Find where the given text appears and provide that cell's center as (X, Y) coordinate. 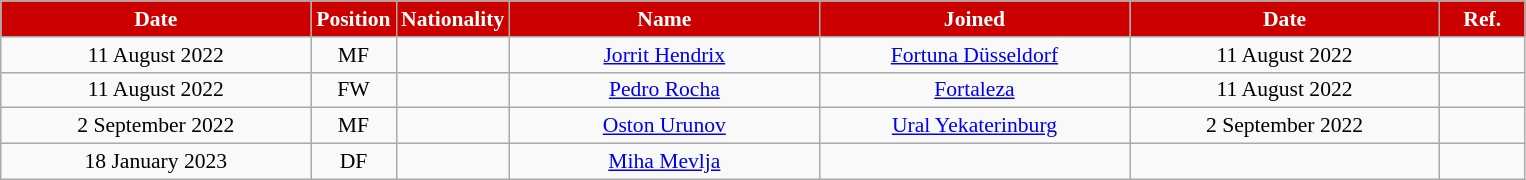
Pedro Rocha (664, 90)
Name (664, 19)
Ural Yekaterinburg (974, 126)
Nationality (452, 19)
Fortaleza (974, 90)
Ref. (1482, 19)
Jorrit Hendrix (664, 55)
FW (354, 90)
Fortuna Düsseldorf (974, 55)
Miha Mevlja (664, 162)
DF (354, 162)
Position (354, 19)
Oston Urunov (664, 126)
Joined (974, 19)
18 January 2023 (156, 162)
